From the cell containing the given text, extract its center point as (X, Y) coordinate. 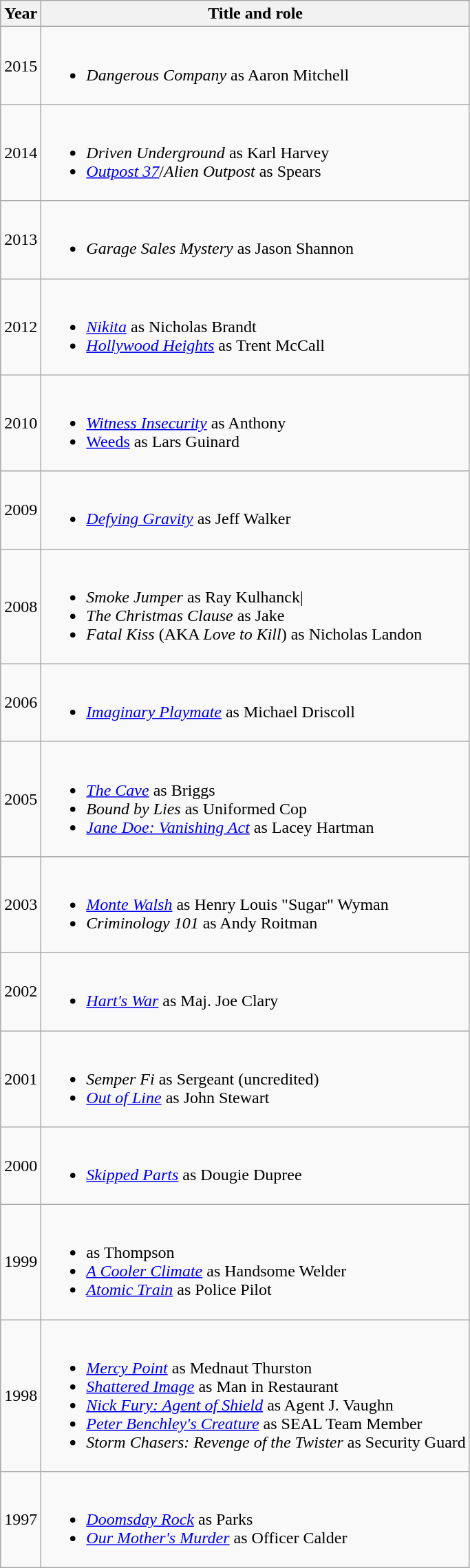
2000 (21, 1166)
2010 (21, 423)
Nikita as Nicholas BrandtHollywood Heights as Trent McCall (256, 327)
Title and role (256, 14)
2009 (21, 510)
2013 (21, 239)
2014 (21, 153)
2012 (21, 327)
2001 (21, 1078)
2002 (21, 992)
Skipped Parts as Dougie Dupree (256, 1166)
2015 (21, 66)
Witness Insecurity as AnthonyWeeds as Lars Guinard (256, 423)
Driven Underground as Karl HarveyOutpost 37/Alien Outpost as Spears (256, 153)
2006 (21, 703)
Dangerous Company as Aaron Mitchell (256, 66)
Imaginary Playmate as Michael Driscoll (256, 703)
Garage Sales Mystery as Jason Shannon (256, 239)
Semper Fi as Sergeant (uncredited)Out of Line as John Stewart (256, 1078)
1997 (21, 1520)
2003 (21, 904)
Doomsday Rock as ParksOur Mother's Murder as Officer Calder (256, 1520)
1998 (21, 1396)
The Cave as BriggsBound by Lies as Uniformed CopJane Doe: Vanishing Act as Lacey Hartman (256, 799)
Year (21, 14)
as ThompsonA Cooler Climate as Handsome WelderAtomic Train as Police Pilot (256, 1263)
Defying Gravity as Jeff Walker (256, 510)
Monte Walsh as Henry Louis "Sugar" WymanCriminology 101 as Andy Roitman (256, 904)
Smoke Jumper as Ray Kulhanck|The Christmas Clause as JakeFatal Kiss (AKA Love to Kill) as Nicholas Landon (256, 607)
2008 (21, 607)
Hart's War as Maj. Joe Clary (256, 992)
2005 (21, 799)
1999 (21, 1263)
